Scan for the cell matching the given text and deliver its [x, y] coordinate at center. 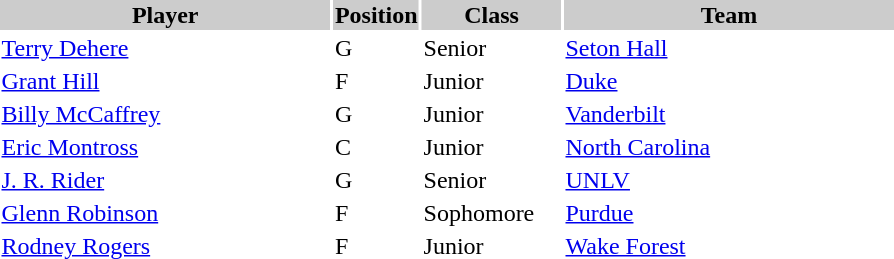
Position [376, 15]
Duke [729, 81]
Team [729, 15]
Purdue [729, 213]
Player [165, 15]
UNLV [729, 180]
C [376, 147]
J. R. Rider [165, 180]
Terry Dehere [165, 48]
Grant Hill [165, 81]
Sophomore [492, 213]
Eric Montross [165, 147]
Glenn Robinson [165, 213]
North Carolina [729, 147]
Billy McCaffrey [165, 114]
Seton Hall [729, 48]
Vanderbilt [729, 114]
Class [492, 15]
